Pinpoint the cell where the given text exists, returning its [X, Y] midpoint coordinate. 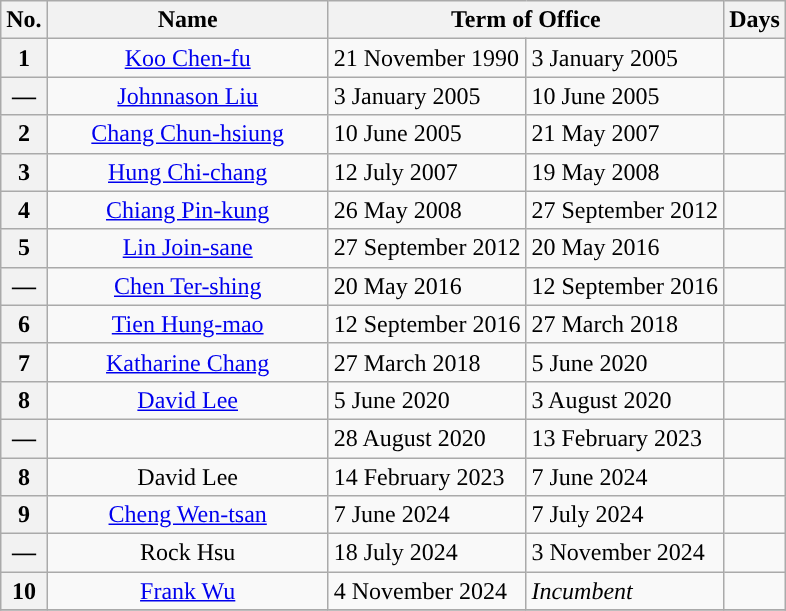
5 [24, 248]
Hung Chi-chang [188, 172]
Lin Join-sane [188, 248]
18 July 2024 [427, 553]
4 November 2024 [427, 591]
2 [24, 134]
Chang Chun-hsiung [188, 134]
10 [24, 591]
21 November 1990 [427, 58]
Tien Hung-mao [188, 324]
3 November 2024 [625, 553]
Frank Wu [188, 591]
28 August 2020 [427, 438]
26 May 2008 [427, 210]
1 [24, 58]
4 [24, 210]
12 July 2007 [427, 172]
Chen Ter-shing [188, 286]
3 [24, 172]
3 August 2020 [625, 400]
Cheng Wen-tsan [188, 515]
Name [188, 20]
Koo Chen-fu [188, 58]
21 May 2007 [625, 134]
Incumbent [625, 591]
Days [755, 20]
9 [24, 515]
6 [24, 324]
13 February 2023 [625, 438]
7 July 2024 [625, 515]
14 February 2023 [427, 477]
19 May 2008 [625, 172]
Rock Hsu [188, 553]
No. [24, 20]
Chiang Pin-kung [188, 210]
Katharine Chang [188, 362]
Johnnason Liu [188, 96]
7 [24, 362]
Term of Office [526, 20]
